Search for the cell housing the specified text and yield its [x, y] center coordinate. 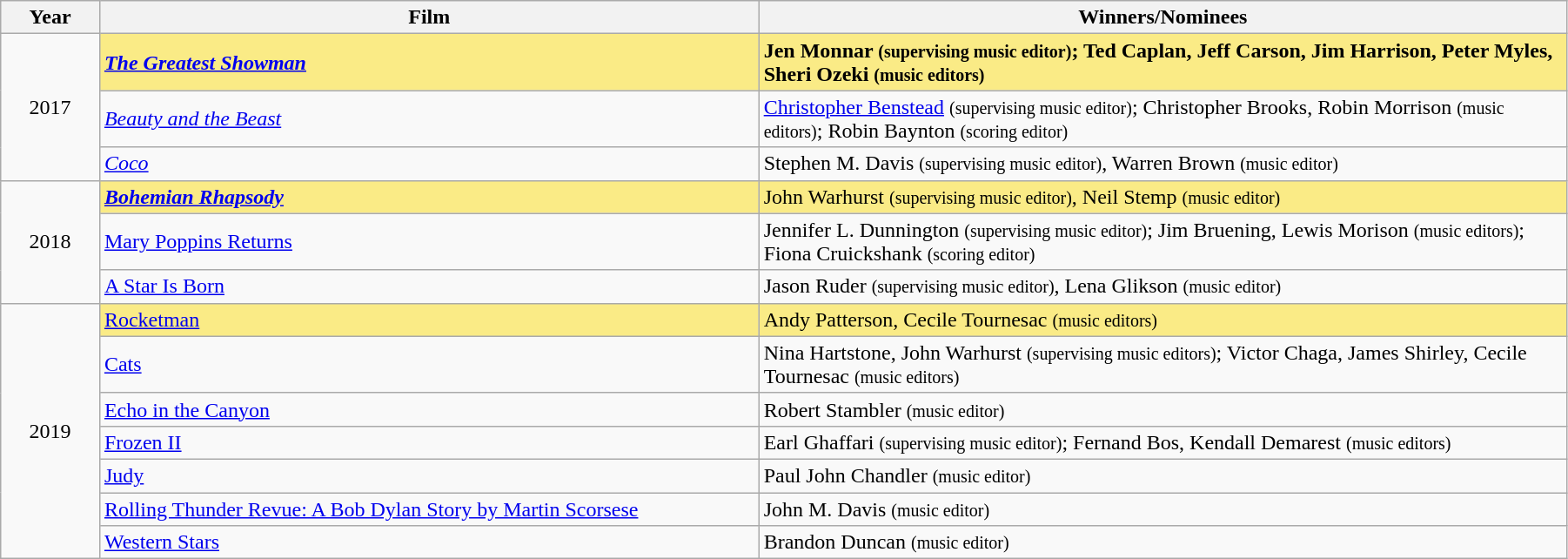
Paul John Chandler (music editor) [1163, 475]
Christopher Benstead (supervising music editor); Christopher Brooks, Robin Morrison (music editors); Robin Baynton (scoring editor) [1163, 118]
John M. Davis (music editor) [1163, 509]
Frozen II [429, 442]
Jen Monnar (supervising music editor); Ted Caplan, Jeff Carson, Jim Harrison, Peter Myles, Sheri Ozeki (music editors) [1163, 63]
Bohemian Rhapsody [429, 197]
Jennifer L. Dunnington (supervising music editor); Jim Bruening, Lewis Morison (music editors); Fiona Cruickshank (scoring editor) [1163, 242]
Robert Stambler (music editor) [1163, 409]
Winners/Nominees [1163, 17]
Brandon Duncan (music editor) [1163, 542]
2019 [50, 430]
Year [50, 17]
Western Stars [429, 542]
A Star Is Born [429, 286]
Mary Poppins Returns [429, 242]
Rolling Thunder Revue: A Bob Dylan Story by Martin Scorsese [429, 509]
Andy Patterson, Cecile Tournesac (music editors) [1163, 320]
Echo in the Canyon [429, 409]
Earl Ghaffari (supervising music editor); Fernand Bos, Kendall Demarest (music editors) [1163, 442]
John Warhurst (supervising music editor), Neil Stemp (music editor) [1163, 197]
2018 [50, 242]
Film [429, 17]
Beauty and the Beast [429, 118]
Nina Hartstone, John Warhurst (supervising music editors); Victor Chaga, James Shirley, Cecile Tournesac (music editors) [1163, 364]
Rocketman [429, 320]
Jason Ruder (supervising music editor), Lena Glikson (music editor) [1163, 286]
2017 [50, 107]
Cats [429, 364]
Judy [429, 475]
The Greatest Showman [429, 63]
Coco [429, 164]
Stephen M. Davis (supervising music editor), Warren Brown (music editor) [1163, 164]
